Extract the (X, Y) coordinate from the center of the cell holding the provided text.  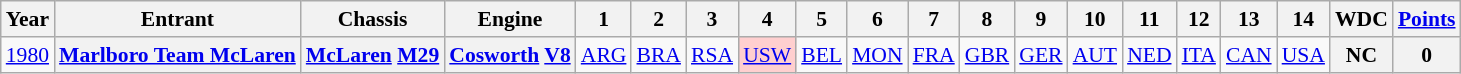
3 (712, 19)
Marlboro Team McLaren (178, 55)
USA (1304, 55)
1 (604, 19)
ARG (604, 55)
1980 (28, 55)
Points (1427, 19)
CAN (1249, 55)
Year (28, 19)
GBR (988, 55)
10 (1095, 19)
NC (1362, 55)
6 (878, 19)
BRA (658, 55)
13 (1249, 19)
0 (1427, 55)
9 (1040, 19)
Cosworth V8 (510, 55)
14 (1304, 19)
WDC (1362, 19)
McLaren M29 (372, 55)
7 (934, 19)
2 (658, 19)
FRA (934, 55)
BEL (822, 55)
AUT (1095, 55)
RSA (712, 55)
MON (878, 55)
ITA (1199, 55)
GER (1040, 55)
5 (822, 19)
12 (1199, 19)
USW (767, 55)
Chassis (372, 19)
11 (1149, 19)
NED (1149, 55)
Entrant (178, 19)
Engine (510, 19)
4 (767, 19)
8 (988, 19)
